Output the [x, y] coordinate of the center of the cell containing the given text.  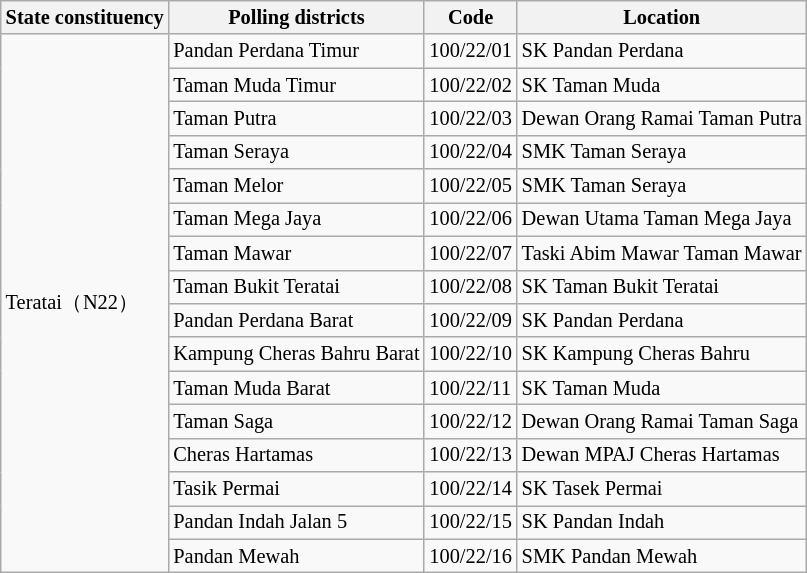
100/22/09 [470, 320]
100/22/16 [470, 556]
100/22/11 [470, 388]
Dewan Orang Ramai Taman Putra [662, 118]
Location [662, 17]
100/22/14 [470, 489]
100/22/15 [470, 522]
SK Tasek Permai [662, 489]
Taman Saga [296, 421]
Taman Mawar [296, 253]
100/22/13 [470, 455]
100/22/06 [470, 219]
Taski Abim Mawar Taman Mawar [662, 253]
Dewan Orang Ramai Taman Saga [662, 421]
Taman Muda Timur [296, 85]
100/22/04 [470, 152]
100/22/08 [470, 287]
Teratai（N22） [85, 303]
Dewan MPAJ Cheras Hartamas [662, 455]
100/22/07 [470, 253]
100/22/05 [470, 186]
State constituency [85, 17]
Pandan Indah Jalan 5 [296, 522]
SK Taman Bukit Teratai [662, 287]
Taman Bukit Teratai [296, 287]
Code [470, 17]
Pandan Mewah [296, 556]
Dewan Utama Taman Mega Jaya [662, 219]
Pandan Perdana Barat [296, 320]
Polling districts [296, 17]
Kampung Cheras Bahru Barat [296, 354]
Taman Seraya [296, 152]
100/22/02 [470, 85]
100/22/01 [470, 51]
SK Kampung Cheras Bahru [662, 354]
SMK Pandan Mewah [662, 556]
Tasik Permai [296, 489]
Taman Melor [296, 186]
Taman Putra [296, 118]
Taman Mega Jaya [296, 219]
Cheras Hartamas [296, 455]
Taman Muda Barat [296, 388]
100/22/10 [470, 354]
SK Pandan Indah [662, 522]
Pandan Perdana Timur [296, 51]
100/22/12 [470, 421]
100/22/03 [470, 118]
